From the cell containing the given text, extract its center point as (x, y) coordinate. 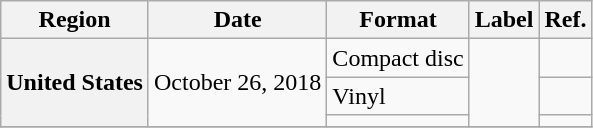
Label (504, 20)
October 26, 2018 (237, 82)
United States (75, 82)
Region (75, 20)
Ref. (566, 20)
Vinyl (398, 96)
Format (398, 20)
Date (237, 20)
Compact disc (398, 58)
